Determine the (X, Y) coordinate at the center of the cell enclosing the given text.  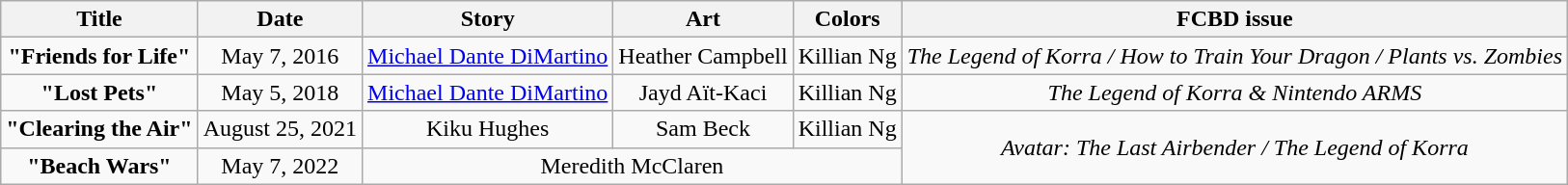
"Friends for Life" (99, 56)
Title (99, 19)
"Clearing the Air" (99, 129)
Sam Beck (703, 129)
Jayd Aït-Kaci (703, 92)
Colors (847, 19)
Date (280, 19)
The Legend of Korra / How to Train Your Dragon / Plants vs. Zombies (1234, 56)
FCBD issue (1234, 19)
August 25, 2021 (280, 129)
The Legend of Korra & Nintendo ARMS (1234, 92)
May 7, 2016 (280, 56)
Avatar: The Last Airbender / The Legend of Korra (1234, 147)
Heather Campbell (703, 56)
Art (703, 19)
May 5, 2018 (280, 92)
Story (488, 19)
"Beach Wars" (99, 166)
May 7, 2022 (280, 166)
Kiku Hughes (488, 129)
Meredith McClaren (633, 166)
"Lost Pets" (99, 92)
